Extract the [x, y] coordinate from the center of the cell holding the provided text.  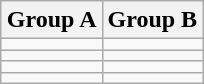
Group A [52, 20]
Group B [152, 20]
